Return (x, y) of the center of cell containing provided text 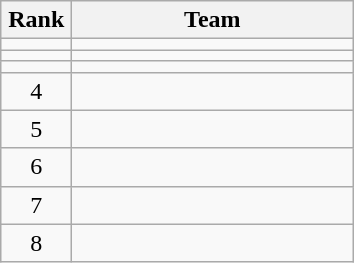
7 (36, 205)
6 (36, 167)
5 (36, 129)
Team (212, 20)
8 (36, 243)
Rank (36, 20)
4 (36, 91)
